Determine the (x, y) coordinate at the center of the cell enclosing the given text.  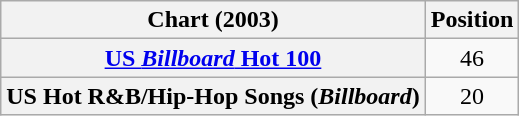
Position (472, 20)
US Hot R&B/Hip-Hop Songs (Billboard) (213, 96)
Chart (2003) (213, 20)
46 (472, 58)
20 (472, 96)
US Billboard Hot 100 (213, 58)
